Capture the cell that displays the provided text and extract its [x, y] central coordinate. 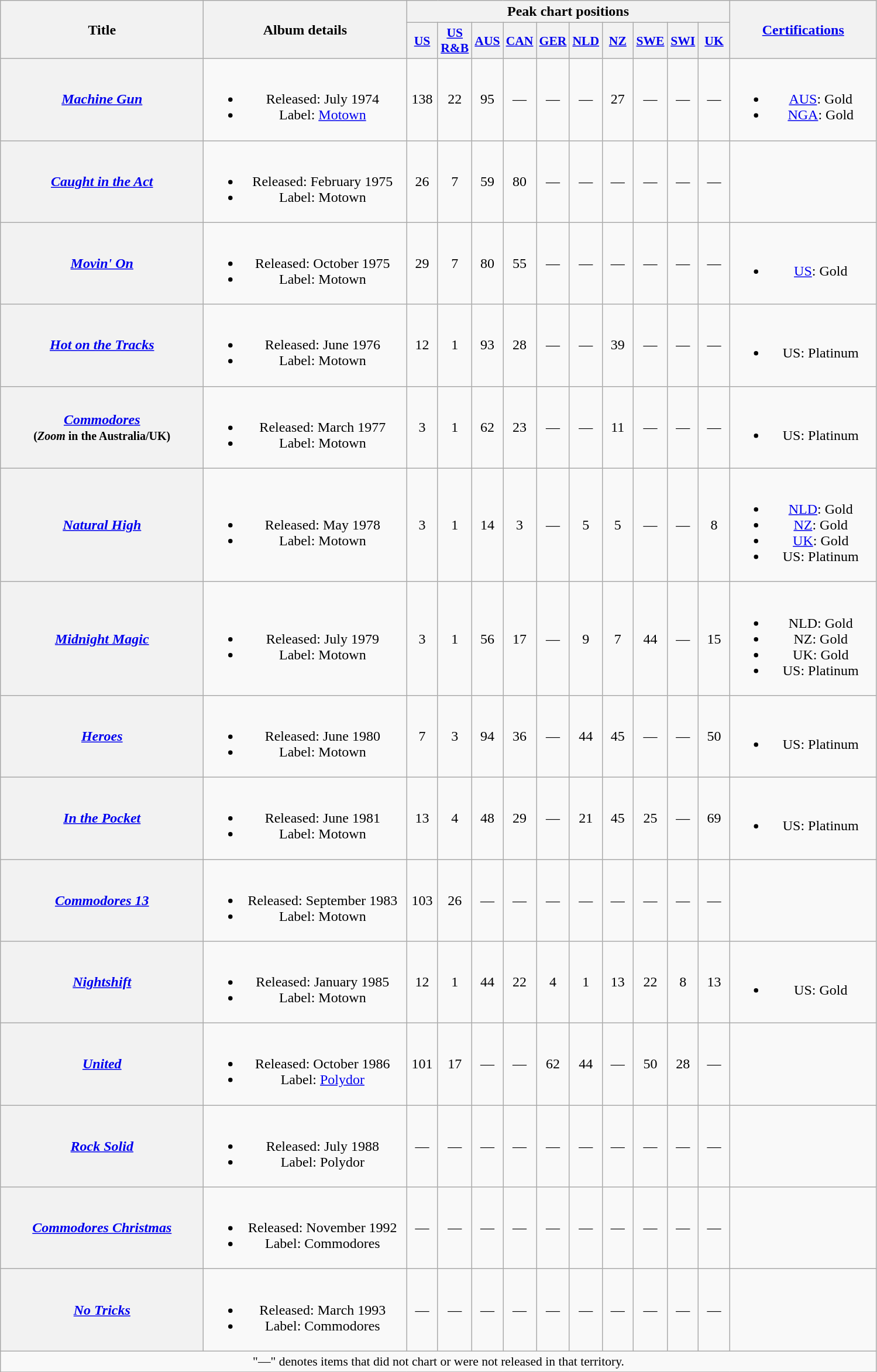
Released: March 1993Label: Commodores [305, 1310]
NLD [586, 41]
Released: June 1980Label: Motown [305, 736]
GER [553, 41]
21 [586, 818]
Released: February 1975Label: Motown [305, 181]
95 [487, 99]
US [422, 41]
Released: October 1986Label: Polydor [305, 1064]
Peak chart positions [568, 12]
In the Pocket [102, 818]
Released: July 1979Label: Motown [305, 638]
Machine Gun [102, 99]
25 [650, 818]
36 [520, 736]
56 [487, 638]
SWI [683, 41]
Released: March 1977Label: Motown [305, 427]
Certifications [803, 29]
Caught in the Act [102, 181]
27 [618, 99]
93 [487, 345]
69 [714, 818]
55 [520, 263]
"—" denotes items that did not chart or were not released in that territory. [439, 1361]
Nightshift [102, 982]
14 [487, 525]
UK [714, 41]
Heroes [102, 736]
Rock Solid [102, 1146]
Album details [305, 29]
AUS: GoldNGA: Gold [803, 99]
Title [102, 29]
Hot on the Tracks [102, 345]
Released: July 1974Label: Motown [305, 99]
138 [422, 99]
48 [487, 818]
No Tricks [102, 1310]
15 [714, 638]
CAN [520, 41]
94 [487, 736]
9 [586, 638]
103 [422, 900]
USR&B [455, 41]
59 [487, 181]
SWE [650, 41]
United [102, 1064]
Released: October 1975Label: Motown [305, 263]
Movin' On [102, 263]
Released: June 1981Label: Motown [305, 818]
Natural High [102, 525]
Commodores(Zoom in the Australia/UK) [102, 427]
Released: January 1985Label: Motown [305, 982]
Released: July 1988Label: Polydor [305, 1146]
101 [422, 1064]
11 [618, 427]
Released: May 1978Label: Motown [305, 525]
23 [520, 427]
Released: November 1992Label: Commodores [305, 1228]
Commodores Christmas [102, 1228]
39 [618, 345]
Midnight Magic [102, 638]
NZ [618, 41]
Released: September 1983Label: Motown [305, 900]
Released: June 1976Label: Motown [305, 345]
Commodores 13 [102, 900]
AUS [487, 41]
